Capture the cell that displays the provided text and extract its [x, y] central coordinate. 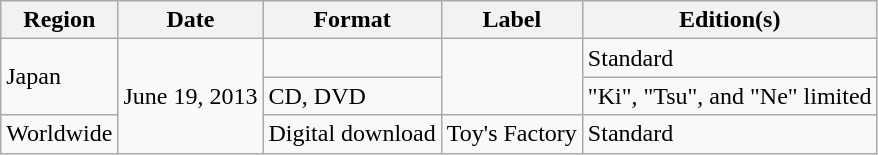
Format [352, 20]
Date [190, 20]
Toy's Factory [512, 134]
Worldwide [60, 134]
June 19, 2013 [190, 96]
Region [60, 20]
Label [512, 20]
Japan [60, 77]
Edition(s) [730, 20]
Digital download [352, 134]
"Ki", "Tsu", and "Ne" limited [730, 96]
CD, DVD [352, 96]
